Search for the cell housing the specified text and yield its [x, y] center coordinate. 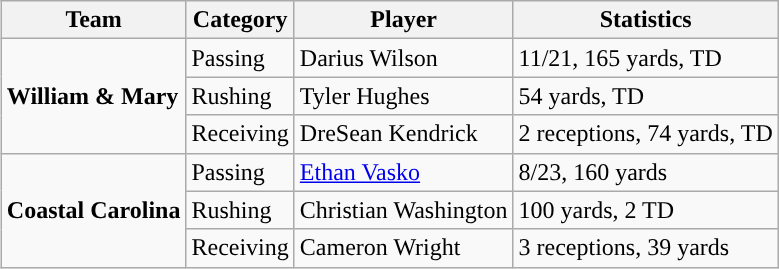
8/23, 160 yards [646, 172]
Cameron Wright [404, 248]
100 yards, 2 TD [646, 210]
2 receptions, 74 yards, TD [646, 134]
Ethan Vasko [404, 172]
Tyler Hughes [404, 96]
Team [94, 20]
Category [240, 20]
DreSean Kendrick [404, 134]
54 yards, TD [646, 96]
Darius Wilson [404, 58]
Coastal Carolina [94, 210]
William & Mary [94, 96]
Player [404, 20]
3 receptions, 39 yards [646, 248]
Christian Washington [404, 210]
11/21, 165 yards, TD [646, 58]
Statistics [646, 20]
